Output the [X, Y] coordinate of the center of the cell containing the given text.  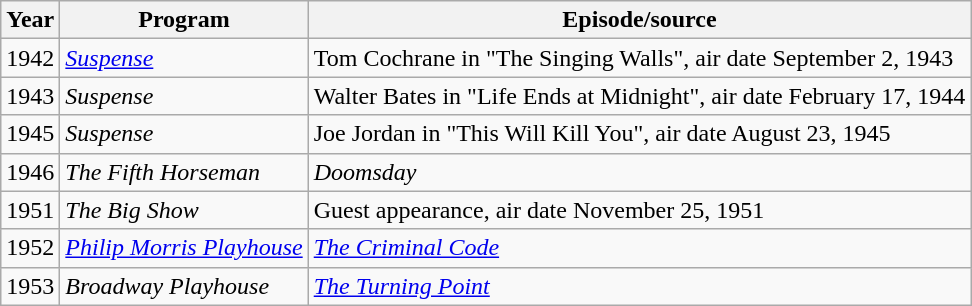
Walter Bates in "Life Ends at Midnight", air date February 17, 1944 [640, 96]
1952 [30, 248]
Broadway Playhouse [184, 286]
Guest appearance, air date November 25, 1951 [640, 210]
Episode/source [640, 20]
Year [30, 20]
The Turning Point [640, 286]
Philip Morris Playhouse [184, 248]
1942 [30, 58]
Tom Cochrane in "The Singing Walls", air date September 2, 1943 [640, 58]
1953 [30, 286]
Joe Jordan in "This Will Kill You", air date August 23, 1945 [640, 134]
Program [184, 20]
1943 [30, 96]
The Fifth Horseman [184, 172]
The Big Show [184, 210]
1951 [30, 210]
The Criminal Code [640, 248]
1945 [30, 134]
Doomsday [640, 172]
1946 [30, 172]
